For the text-containing cell, return its midpoint in [X, Y] coordinate format. 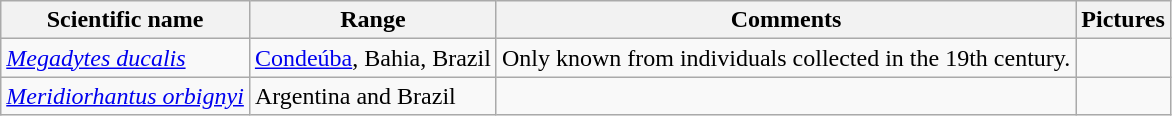
Argentina and Brazil [372, 96]
Pictures [1124, 20]
Megadytes ducalis [126, 58]
Scientific name [126, 20]
Only known from individuals collected in the 19th century. [786, 58]
Range [372, 20]
Meridiorhantus orbignyi [126, 96]
Condeúba, Bahia, Brazil [372, 58]
Comments [786, 20]
